Locate the cell with the specified text and output its (X, Y) center coordinate. 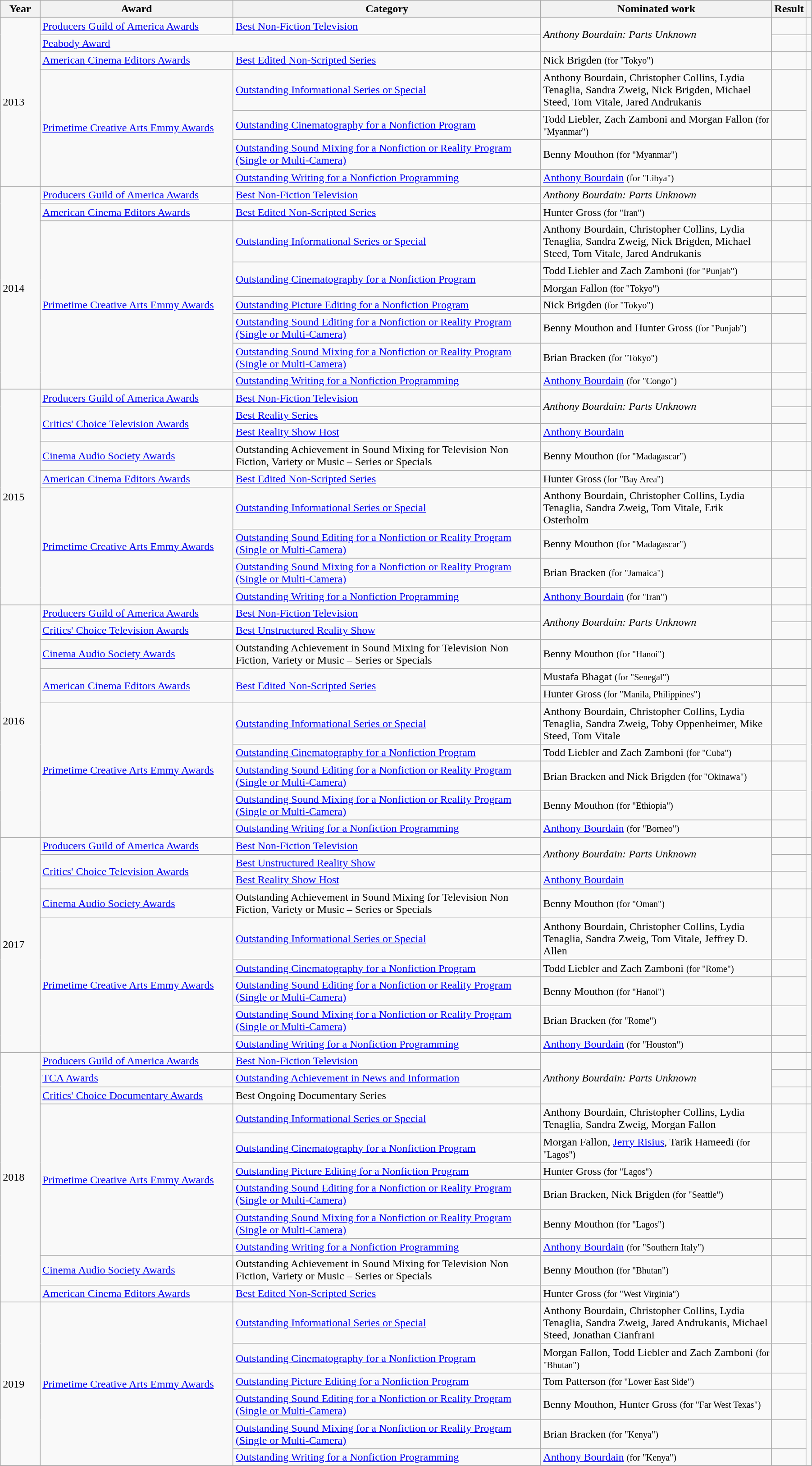
2018 (20, 1177)
Anthony Bourdain (for "Borneo") (656, 829)
2015 (20, 497)
2019 (20, 1384)
Brian Bracken and Nick Brigden (for "Okinawa") (656, 776)
Peabody Award (290, 43)
Anthony Bourdain (for "Kenya") (656, 1457)
Category (387, 9)
2014 (20, 288)
Brian Bracken (for "Jamaica") (656, 573)
Anthony Bourdain (for "Southern Italy") (656, 1247)
Morgan Fallon, Jerry Risius, Tarik Hameedi (for "Lagos") (656, 1148)
Year (20, 9)
Hunter Gross (for "Iran") (656, 212)
Anthony Bourdain (for "Houston") (656, 1044)
Brian Bracken (for "Tokyo") (656, 358)
Benny Mouthon (for "Ethiopia") (656, 805)
Anthony Bourdain (for "Libya") (656, 178)
Todd Liebler and Zach Zamboni (for "Punjab") (656, 270)
Anthony Bourdain (for "Congo") (656, 381)
Todd Liebler and Zach Zamboni (for "Cuba") (656, 753)
Brian Bracken, Nick Brigden (for "Seattle") (656, 1195)
Anthony Bourdain, Christopher Collins, Lydia Tenaglia, Sandra Zweig, Toby Oppenheimer, Mike Steed, Tom Vitale (656, 724)
Outstanding Achievement in News and Information (387, 1078)
Hunter Gross (for "Manila, Philippines") (656, 694)
Critics' Choice Documentary Awards (137, 1095)
Hunter Gross (for "Lagos") (656, 1171)
Anthony Bourdain, Christopher Collins, Lydia Tenaglia, Sandra Zweig, Morgan Fallon (656, 1119)
Hunter Gross (for "West Virginia") (656, 1293)
Anthony Bourdain (for "Iran") (656, 596)
Anthony Bourdain, Christopher Collins, Lydia Tenaglia, Sandra Zweig, Jared Andrukanis, Michael Steed, Jonathan Cianfrani (656, 1323)
Award (137, 9)
2013 (20, 102)
Morgan Fallon (for "Tokyo") (656, 288)
2016 (20, 721)
TCA Awards (137, 1078)
Brian Bracken (for "Rome") (656, 1021)
Benny Mouthon (for "Lagos") (656, 1223)
Benny Mouthon (for "Myanmar") (656, 154)
Nominated work (656, 9)
Best Reality Series (387, 415)
Morgan Fallon, Todd Liebler and Zach Zamboni (for "Bhutan") (656, 1358)
Todd Liebler, Zach Zamboni and Morgan Fallon (for "Myanmar") (656, 125)
Benny Mouthon, Hunter Gross (for "Far West Texas") (656, 1405)
2017 (20, 945)
Benny Mouthon (for "Oman") (656, 903)
Tom Patterson (for "Lower East Side") (656, 1381)
Mustafa Bhagat (for "Senegal") (656, 677)
Benny Mouthon (for "Bhutan") (656, 1270)
Anthony Bourdain, Christopher Collins, Lydia Tenaglia, Sandra Zweig, Tom Vitale, Erik Osterholm (656, 508)
Todd Liebler and Zach Zamboni (for "Rome") (656, 968)
Benny Mouthon and Hunter Gross (for "Punjab") (656, 328)
Result (789, 9)
Brian Bracken (for "Kenya") (656, 1434)
Best Ongoing Documentary Series (387, 1095)
Hunter Gross (for "Bay Area") (656, 479)
Anthony Bourdain, Christopher Collins, Lydia Tenaglia, Sandra Zweig, Tom Vitale, Jeffrey D. Allen (656, 939)
